Determine the [X, Y] coordinate at the center of the cell enclosing the given text.  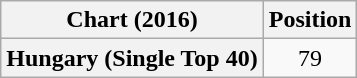
79 [310, 58]
Position [310, 20]
Hungary (Single Top 40) [132, 58]
Chart (2016) [132, 20]
